Extract the (x, y) coordinate from the center of the cell holding the provided text.  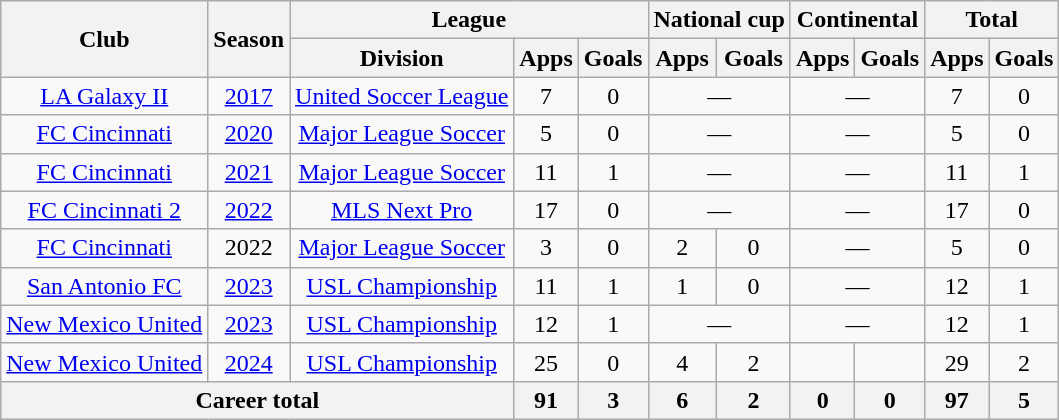
4 (682, 362)
91 (546, 400)
6 (682, 400)
San Antonio FC (104, 286)
97 (957, 400)
Total (992, 20)
United Soccer League (402, 96)
MLS Next Pro (402, 210)
2017 (249, 96)
Career total (258, 400)
Division (402, 58)
25 (546, 362)
FC Cincinnati 2 (104, 210)
Club (104, 39)
Continental (857, 20)
2020 (249, 134)
Season (249, 39)
29 (957, 362)
2021 (249, 172)
League (469, 20)
LA Galaxy II (104, 96)
2024 (249, 362)
National cup (719, 20)
